Pinpoint the cell where the given text exists, returning its (X, Y) midpoint coordinate. 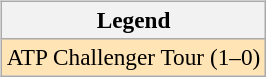
ATP Challenger Tour (1–0) (133, 57)
Legend (133, 20)
